Provide the [x, y] coordinate of the cell's center where the given text is located.  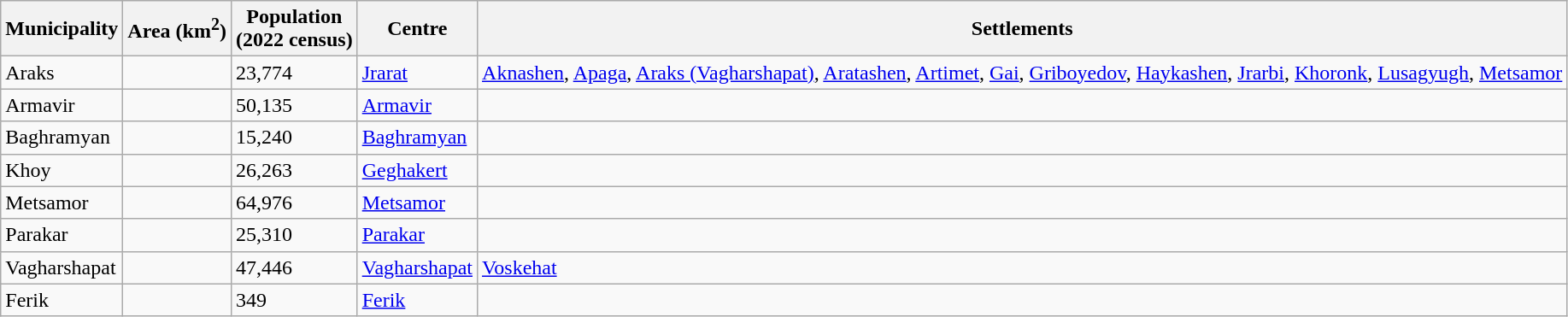
50,135 [294, 105]
26,263 [294, 170]
23,774 [294, 73]
Jrarat [417, 73]
Centre [417, 29]
Settlements [1022, 29]
Population(2022 census) [294, 29]
25,310 [294, 235]
Aknashen, Apaga, Araks (Vagharshapat), Aratashen, Artimet, Gai, Griboyedov, Haykashen, Jrarbi, Khoronk, Lusagyugh, Metsamor [1022, 73]
Area (km2) [178, 29]
Voskehat [1022, 267]
47,446 [294, 267]
64,976 [294, 203]
349 [294, 300]
Geghakert [417, 170]
Khoy [62, 170]
Municipality [62, 29]
Araks [62, 73]
15,240 [294, 138]
